For the text-containing cell, return its midpoint in (x, y) coordinate format. 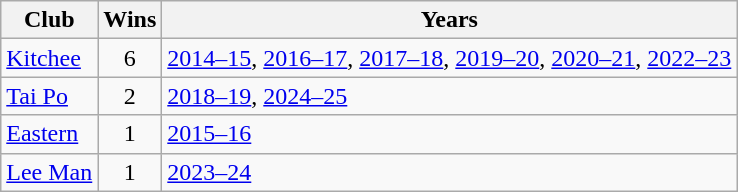
2015–16 (450, 134)
Kitchee (50, 58)
Years (450, 20)
2014–15, 2016–17, 2017–18, 2019–20, 2020–21, 2022–23 (450, 58)
2 (130, 96)
Tai Po (50, 96)
2018–19, 2024–25 (450, 96)
Wins (130, 20)
6 (130, 58)
Club (50, 20)
Eastern (50, 134)
2023–24 (450, 172)
Lee Man (50, 172)
